Extract the [x, y] coordinate from the center of the cell holding the provided text.  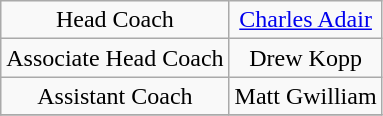
Associate Head Coach [115, 58]
Assistant Coach [115, 96]
Head Coach [115, 20]
Drew Kopp [306, 58]
Matt Gwilliam [306, 96]
Charles Adair [306, 20]
